From the cell containing the given text, extract its center point as (x, y) coordinate. 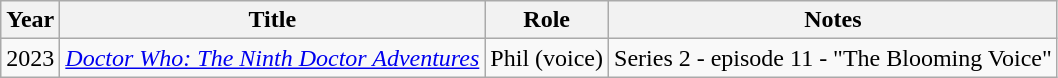
2023 (30, 58)
Title (272, 20)
Notes (834, 20)
Year (30, 20)
Phil (voice) (547, 58)
Role (547, 20)
Series 2 - episode 11 - "The Blooming Voice" (834, 58)
Doctor Who: The Ninth Doctor Adventures (272, 58)
